Locate the cell with the specified text and output its [x, y] center coordinate. 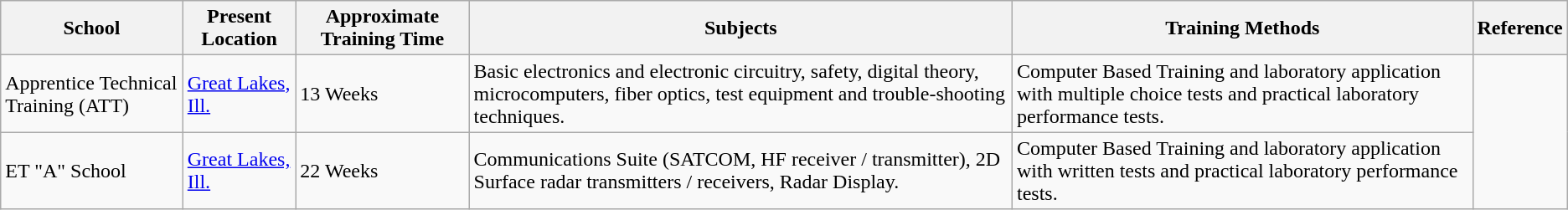
Computer Based Training and laboratory application with multiple choice tests and practical laboratory performance tests. [1243, 94]
22 Weeks [382, 171]
Training Methods [1243, 28]
Communications Suite (SATCOM, HF receiver / transmitter), 2D Surface radar transmitters / receivers, Radar Display. [740, 171]
Computer Based Training and laboratory application with written tests and practical laboratory performance tests. [1243, 171]
Basic electronics and electronic circuitry, safety, digital theory, microcomputers, fiber optics, test equipment and trouble-shooting techniques. [740, 94]
ET "A" School [92, 171]
13 Weeks [382, 94]
Apprentice Technical Training (ATT) [92, 94]
School [92, 28]
Reference [1519, 28]
Present Location [240, 28]
Approximate Training Time [382, 28]
Subjects [740, 28]
